Search for the cell housing the specified text and yield its [X, Y] center coordinate. 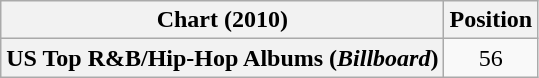
Chart (2010) [222, 20]
US Top R&B/Hip-Hop Albums (Billboard) [222, 58]
Position [491, 20]
56 [491, 58]
